Provide the [X, Y] coordinate of the cell's center where the given text is located.  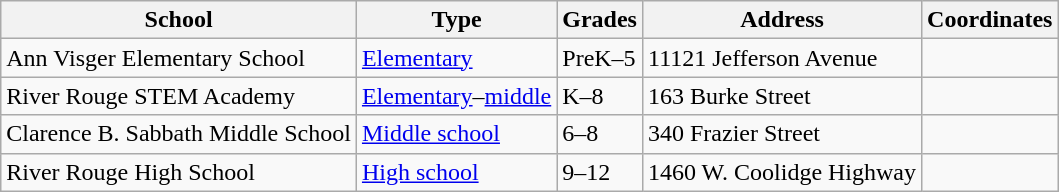
Ann Visger Elementary School [179, 58]
340 Frazier Street [782, 134]
PreK–5 [600, 58]
Elementary–middle [456, 96]
163 Burke Street [782, 96]
Coordinates [990, 20]
River Rouge High School [179, 172]
School [179, 20]
Middle school [456, 134]
High school [456, 172]
K–8 [600, 96]
Type [456, 20]
Address [782, 20]
Elementary [456, 58]
9–12 [600, 172]
6–8 [600, 134]
River Rouge STEM Academy [179, 96]
Grades [600, 20]
1460 W. Coolidge Highway [782, 172]
Clarence B. Sabbath Middle School [179, 134]
11121 Jefferson Avenue [782, 58]
